Extract the [X, Y] coordinate from the center of the cell holding the provided text.  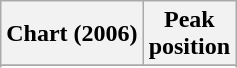
Peakposition [189, 34]
Chart (2006) [72, 34]
